Return the [X, Y] coordinate for the center point of the cell that contains the specified text.  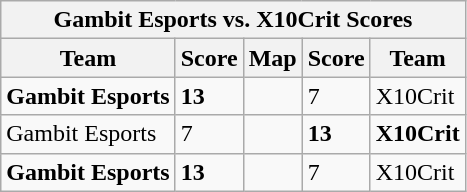
Map [272, 58]
Gambit Esports vs. X10Crit Scores [233, 20]
